Pinpoint the cell where the given text exists, returning its [X, Y] midpoint coordinate. 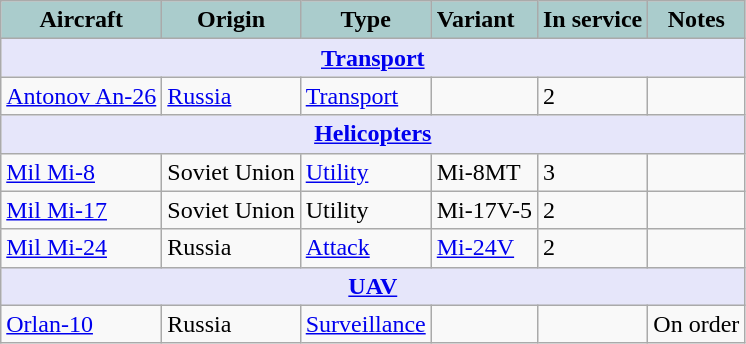
Type [366, 20]
3 [592, 172]
Mil Mi-17 [82, 210]
UAV [373, 286]
Orlan-10 [82, 324]
Variant [484, 20]
Origin [231, 20]
Notes [696, 20]
Antonov An-26 [82, 96]
Surveillance [366, 324]
Attack [366, 248]
Mi-17V-5 [484, 210]
In service [592, 20]
Mi-8MT [484, 172]
Helicopters [373, 134]
Mil Mi-8 [82, 172]
On order [696, 324]
Aircraft [82, 20]
Mi-24V [484, 248]
Mil Mi-24 [82, 248]
